Locate the cell with the specified text and output its [x, y] center coordinate. 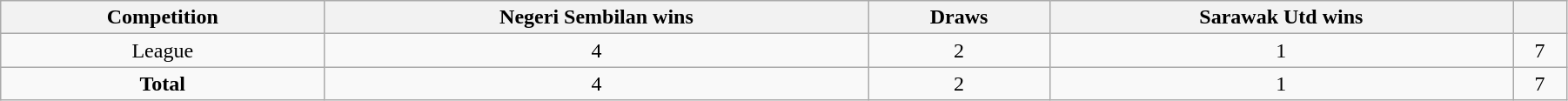
Sarawak Utd wins [1281, 17]
Negeri Sembilan wins [597, 17]
Total [163, 84]
League [163, 50]
Draws [959, 17]
Competition [163, 17]
